Return the (X, Y) coordinate for the center point of the cell that contains the specified text.  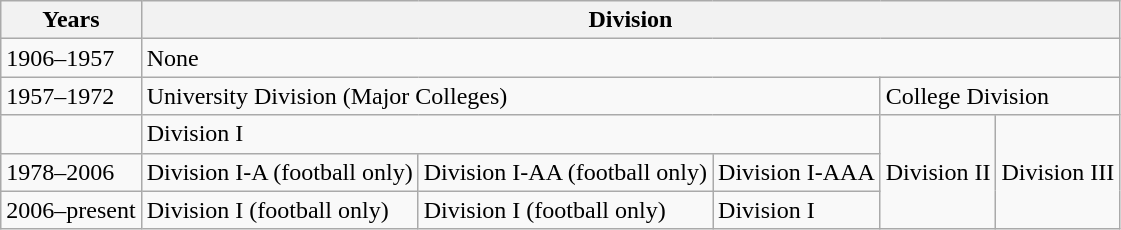
Division II (938, 172)
1906–1957 (71, 58)
1957–1972 (71, 96)
Division (630, 20)
None (630, 58)
2006–present (71, 210)
University Division (Major Colleges) (510, 96)
College Division (1000, 96)
Division I-AA (football only) (565, 172)
Years (71, 20)
Division I-A (football only) (280, 172)
Division III (1058, 172)
Division I-AAA (797, 172)
1978–2006 (71, 172)
